Identify which cell holds the provided text, then report its [x, y] central coordinate. 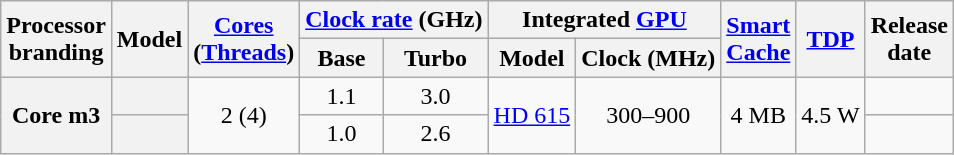
3.0 [436, 96]
Releasedate [909, 39]
HD 615 [532, 115]
1.0 [342, 134]
Base [342, 58]
2.6 [436, 134]
Processorbranding [56, 39]
4 MB [758, 115]
1.1 [342, 96]
4.5 W [830, 115]
300–900 [648, 115]
Clock (MHz) [648, 58]
TDP [830, 39]
Clock rate (GHz) [394, 20]
Turbo [436, 58]
Integrated GPU [604, 20]
Core m3 [56, 115]
2 (4) [244, 115]
SmartCache [758, 39]
Cores(Threads) [244, 39]
